Determine the [X, Y] coordinate at the center of the cell enclosing the given text.  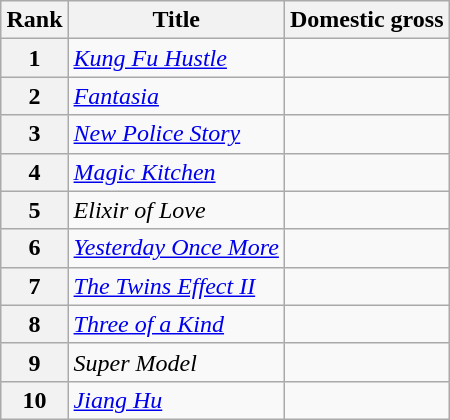
Three of a Kind [176, 324]
2 [34, 96]
3 [34, 134]
Domestic gross [366, 20]
1 [34, 58]
10 [34, 400]
Rank [34, 20]
New Police Story [176, 134]
7 [34, 286]
Elixir of Love [176, 210]
Super Model [176, 362]
Fantasia [176, 96]
Title [176, 20]
Kung Fu Hustle [176, 58]
8 [34, 324]
Magic Kitchen [176, 172]
6 [34, 248]
9 [34, 362]
Yesterday Once More [176, 248]
5 [34, 210]
Jiang Hu [176, 400]
4 [34, 172]
The Twins Effect II [176, 286]
